From the cell containing the given text, extract its center point as [X, Y] coordinate. 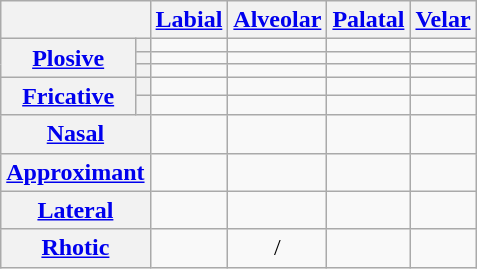
Lateral [76, 210]
/ [278, 248]
Approximant [76, 172]
Palatal [368, 20]
Alveolar [278, 20]
Labial [189, 20]
Rhotic [76, 248]
Plosive [68, 58]
Velar [443, 20]
Nasal [76, 134]
Fricative [68, 96]
